Locate the cell with the specified text and output its [x, y] center coordinate. 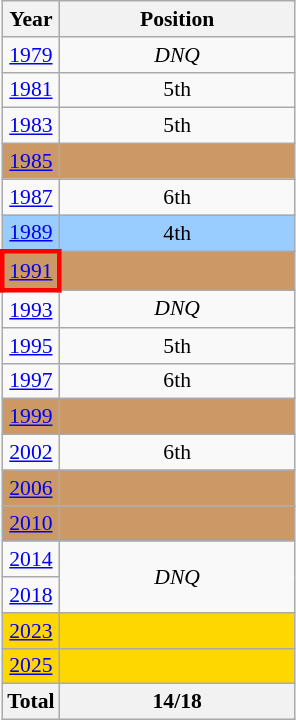
1993 [30, 310]
1981 [30, 90]
Year [30, 19]
1999 [30, 417]
2014 [30, 560]
Position [178, 19]
2025 [30, 666]
2006 [30, 488]
2018 [30, 595]
4th [178, 234]
1991 [30, 272]
1997 [30, 381]
1979 [30, 55]
1987 [30, 197]
2010 [30, 524]
1995 [30, 346]
2023 [30, 631]
1985 [30, 162]
1983 [30, 126]
14/18 [178, 702]
Total [30, 702]
1989 [30, 234]
2002 [30, 453]
